Detect which cell encompasses the target text, then output its (X, Y) center coordinate. 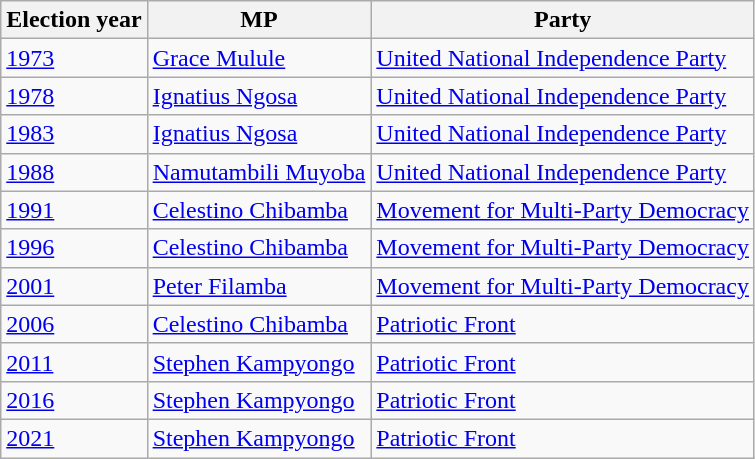
2006 (74, 324)
1988 (74, 172)
2021 (74, 438)
1991 (74, 210)
1996 (74, 248)
Election year (74, 20)
MP (259, 20)
1978 (74, 96)
Party (563, 20)
2016 (74, 400)
Namutambili Muyoba (259, 172)
Peter Filamba (259, 286)
1973 (74, 58)
Grace Mulule (259, 58)
2011 (74, 362)
2001 (74, 286)
1983 (74, 134)
